Capture the cell that displays the provided text and extract its (X, Y) central coordinate. 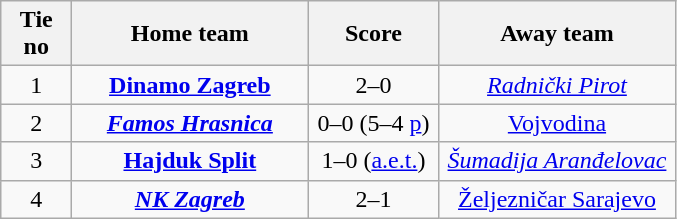
2–1 (374, 199)
1–0 (a.e.t.) (374, 161)
Score (374, 34)
NK Zagreb (190, 199)
Željezničar Sarajevo (557, 199)
Dinamo Zagreb (190, 85)
4 (36, 199)
Radnički Pirot (557, 85)
Famos Hrasnica (190, 123)
Vojvodina (557, 123)
Home team (190, 34)
3 (36, 161)
Tie no (36, 34)
1 (36, 85)
Hajduk Split (190, 161)
2–0 (374, 85)
2 (36, 123)
Away team (557, 34)
Šumadija Aranđelovac (557, 161)
0–0 (5–4 p) (374, 123)
